Return the (x, y) coordinate for the center point of the cell that contains the specified text.  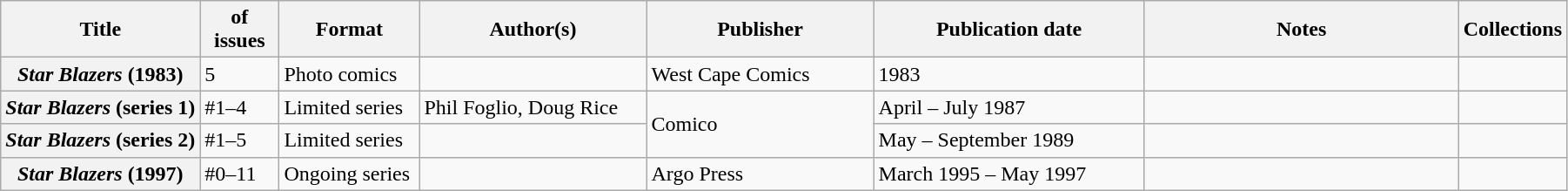
Title (101, 30)
Phil Foglio, Doug Rice (533, 107)
Notes (1302, 30)
of issues (240, 30)
Ongoing series (350, 174)
Comico (761, 124)
#1–4 (240, 107)
Star Blazers (series 1) (101, 107)
March 1995 – May 1997 (1009, 174)
Publication date (1009, 30)
1983 (1009, 74)
Star Blazers (series 2) (101, 140)
Format (350, 30)
#1–5 (240, 140)
Collections (1512, 30)
April – July 1987 (1009, 107)
Photo comics (350, 74)
May – September 1989 (1009, 140)
#0–11 (240, 174)
Star Blazers (1997) (101, 174)
Author(s) (533, 30)
Star Blazers (1983) (101, 74)
Argo Press (761, 174)
5 (240, 74)
Publisher (761, 30)
West Cape Comics (761, 74)
